Provide the (X, Y) coordinate of the cell's center where the given text is located.  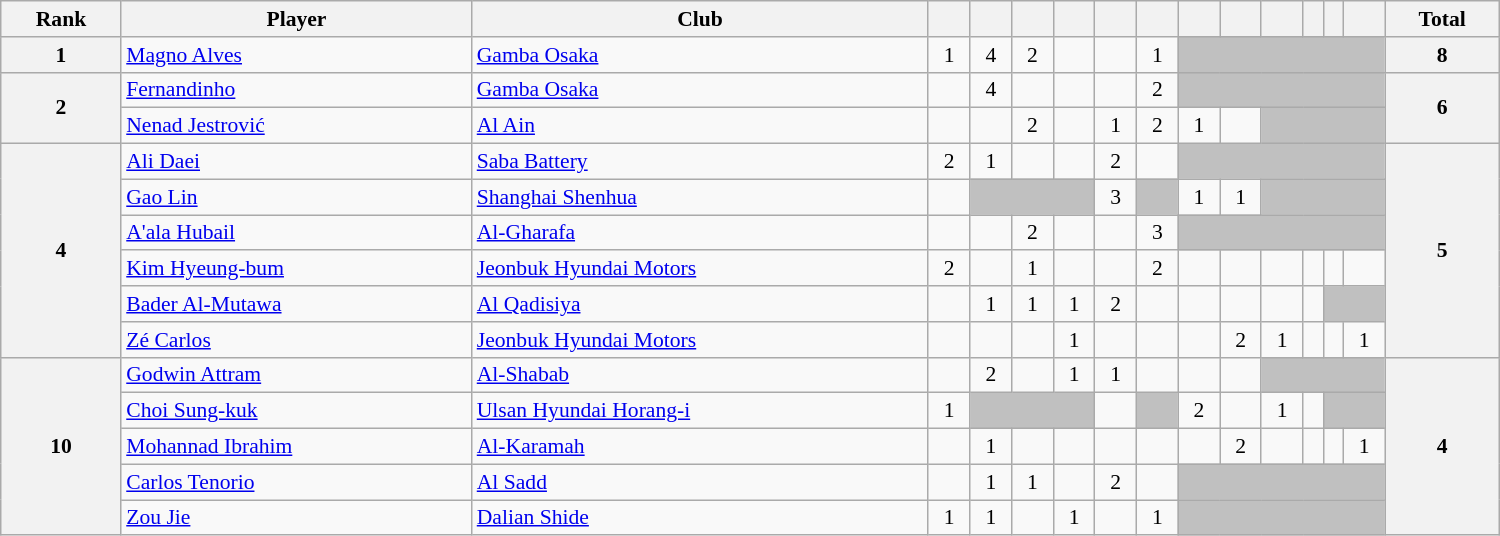
Club (700, 19)
Al Sadd (700, 482)
Saba Battery (700, 162)
Kim Hyeung-bum (296, 269)
Al-Gharafa (700, 233)
A'ala Hubail (296, 233)
10 (61, 446)
Godwin Attram (296, 375)
Dalian Shide (700, 518)
Magno Alves (296, 55)
Ali Daei (296, 162)
Choi Sung-kuk (296, 411)
Al Ain (700, 126)
5 (1442, 251)
Al-Karamah (700, 447)
Carlos Tenorio (296, 482)
Mohannad Ibrahim (296, 447)
Gao Lin (296, 197)
Bader Al-Mutawa (296, 304)
Total (1442, 19)
Al-Shabab (700, 375)
Zou Jie (296, 518)
Player (296, 19)
Rank (61, 19)
Zé Carlos (296, 340)
Shanghai Shenhua (700, 197)
Ulsan Hyundai Horang-i (700, 411)
Fernandinho (296, 90)
8 (1442, 55)
6 (1442, 108)
Al Qadisiya (700, 304)
Nenad Jestrović (296, 126)
